Search for the cell housing the specified text and yield its (X, Y) center coordinate. 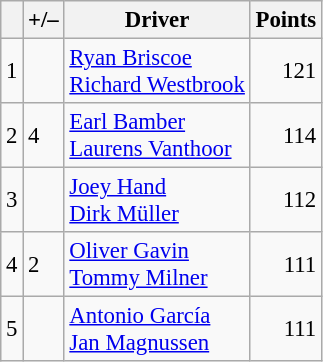
Ryan Briscoe Richard Westbrook (157, 72)
121 (286, 72)
Antonio García Jan Magnussen (157, 330)
1 (12, 72)
Earl Bamber Laurens Vanthoor (157, 136)
5 (12, 330)
112 (286, 200)
114 (286, 136)
Driver (157, 20)
Oliver Gavin Tommy Milner (157, 264)
Joey Hand Dirk Müller (157, 200)
3 (12, 200)
+/– (44, 20)
Points (286, 20)
